Scan for the cell matching the given text and deliver its (X, Y) coordinate at center. 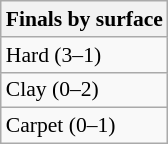
Carpet (0–1) (84, 126)
Hard (3–1) (84, 55)
Finals by surface (84, 19)
Clay (0–2) (84, 90)
